Locate the cell with the specified text and output its [x, y] center coordinate. 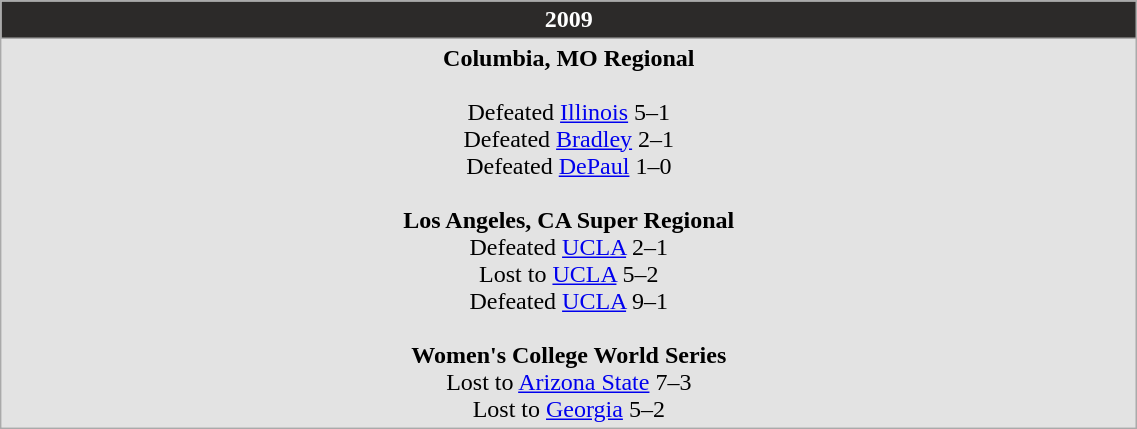
2009 [569, 20]
